Pinpoint the cell where the given text exists, returning its (x, y) midpoint coordinate. 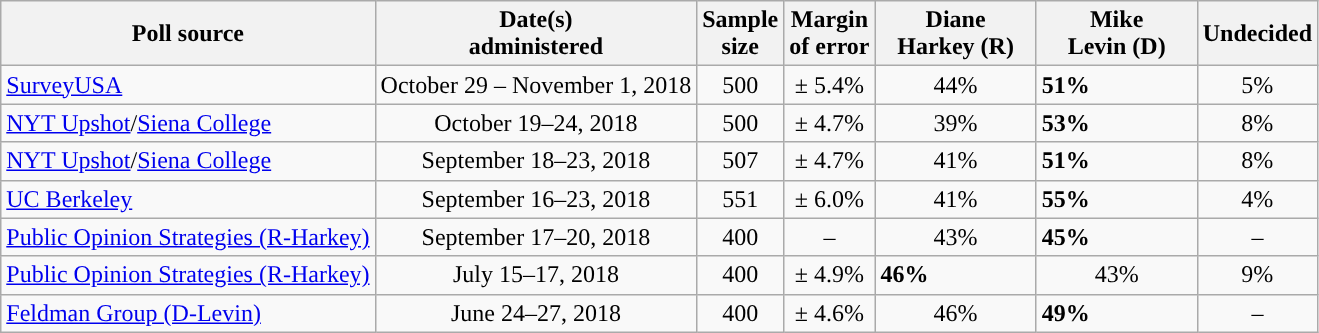
MikeLevin (D) (1116, 34)
551 (740, 199)
Feldman Group (D-Levin) (188, 313)
± 6.0% (830, 199)
± 4.9% (830, 275)
DianeHarkey (R) (956, 34)
55% (1116, 199)
44% (956, 85)
July 15–17, 2018 (536, 275)
± 5.4% (830, 85)
Undecided (1257, 34)
UC Berkeley (188, 199)
45% (1116, 237)
9% (1257, 275)
June 24–27, 2018 (536, 313)
49% (1116, 313)
507 (740, 161)
Date(s)administered (536, 34)
Poll source (188, 34)
SurveyUSA (188, 85)
October 19–24, 2018 (536, 123)
September 17–20, 2018 (536, 237)
September 18–23, 2018 (536, 161)
October 29 – November 1, 2018 (536, 85)
September 16–23, 2018 (536, 199)
4% (1257, 199)
Samplesize (740, 34)
53% (1116, 123)
± 4.6% (830, 313)
39% (956, 123)
Marginof error (830, 34)
5% (1257, 85)
